For the text-containing cell, return its midpoint in (X, Y) coordinate format. 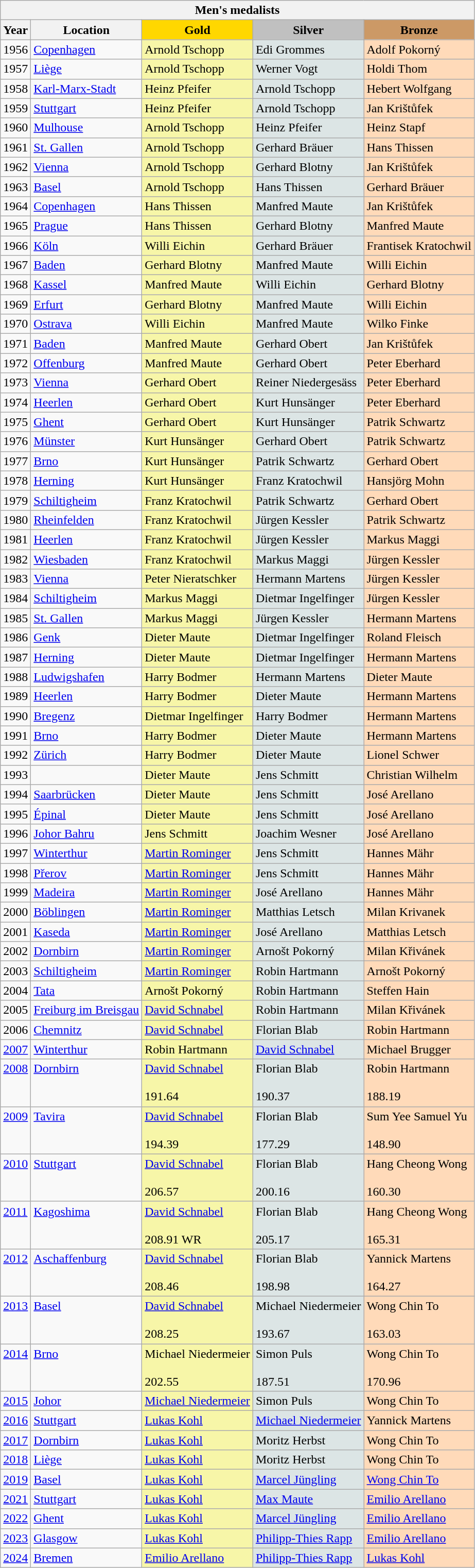
1968 (15, 285)
David Schnabel191.64 (198, 1083)
Rheinfelden (86, 520)
David Schnabel194.39 (198, 1130)
2006 (15, 1030)
Ostrava (86, 324)
1987 (15, 657)
Mulhouse (86, 128)
Kaseda (86, 932)
2015 (15, 1401)
1977 (15, 461)
Kagoshima (86, 1225)
1995 (15, 814)
Saarbrücken (86, 794)
1971 (15, 344)
Florian Blab198.98 (308, 1272)
1973 (15, 383)
David Schnabel208.46 (198, 1272)
Chemnitz (86, 1030)
1978 (15, 481)
Michael Niedermeier202.55 (198, 1367)
Prague (86, 226)
Tata (86, 991)
1956 (15, 49)
Aschaffenburg (86, 1272)
Erfurt (86, 304)
2005 (15, 1010)
1958 (15, 89)
1989 (15, 696)
Location (86, 30)
2014 (15, 1367)
1999 (15, 893)
1988 (15, 677)
Steffen Hain (419, 991)
Florian Blab205.17 (308, 1225)
David Schnabel208.91 WR (198, 1225)
Freiburg im Breisgau (86, 1010)
2007 (15, 1049)
Ludwigshafen (86, 677)
1996 (15, 833)
2011 (15, 1225)
Münster (86, 441)
Michael Brugger (419, 1049)
1964 (15, 206)
1969 (15, 304)
Wiesbaden (86, 559)
Florian Blab (308, 1030)
2013 (15, 1320)
Johor (86, 1401)
2003 (15, 971)
Épinal (86, 814)
Simon Puls187.51 (308, 1367)
Peter Nieratschker (198, 579)
Florian Blab200.16 (308, 1178)
1991 (15, 736)
Milan Krivanek (419, 912)
Max Maute (308, 1499)
Werner Vogt (308, 69)
Joachim Wesner (308, 833)
Yannick Martens (419, 1421)
Bremen (86, 1558)
1963 (15, 186)
2016 (15, 1421)
1966 (15, 246)
2008 (15, 1083)
Gold (198, 30)
2000 (15, 912)
2004 (15, 991)
Offenburg (86, 363)
Silver (308, 30)
Johor Bahru (86, 833)
2024 (15, 1558)
Reiner Niedergesäss (308, 383)
2023 (15, 1538)
2012 (15, 1272)
David Schnabel206.57 (198, 1178)
Christian Wilhelm (419, 775)
Hang Cheong Wong165.31 (419, 1225)
David Schnabel208.25 (198, 1320)
Michael Niedermeier193.67 (308, 1320)
Přerov (86, 873)
1993 (15, 775)
2021 (15, 1499)
1970 (15, 324)
Genk (86, 638)
1997 (15, 853)
Lionel Schwer (419, 755)
Glasgow (86, 1538)
1957 (15, 69)
Heinz Stapf (419, 128)
Florian Blab177.29 (308, 1130)
1976 (15, 441)
1979 (15, 500)
1961 (15, 147)
2019 (15, 1479)
Year (15, 30)
Wong Chin To170.96 (419, 1367)
Roland Fleisch (419, 638)
Simon Puls (308, 1401)
Hebert Wolfgang (419, 89)
Wilko Finke (419, 324)
Bronze (419, 30)
1965 (15, 226)
Tavira (86, 1130)
Madeira (86, 893)
Robin Hartmann188.19 (419, 1083)
2009 (15, 1130)
1983 (15, 579)
1981 (15, 539)
1975 (15, 422)
Köln (86, 246)
2022 (15, 1519)
Wong Chin To163.03 (419, 1320)
1972 (15, 363)
1962 (15, 167)
1992 (15, 755)
1980 (15, 520)
Sum Yee Samuel Yu 148.90 (419, 1130)
2001 (15, 932)
1959 (15, 108)
Yannick Martens164.27 (419, 1272)
Men's medalists (238, 10)
1985 (15, 618)
Hansjörg Mohn (419, 481)
Adolf Pokorný (419, 49)
1998 (15, 873)
1960 (15, 128)
1974 (15, 402)
2010 (15, 1178)
Karl-Marx-Stadt (86, 89)
1986 (15, 638)
Bregenz (86, 716)
2017 (15, 1440)
Edi Grommes (308, 49)
1984 (15, 599)
1990 (15, 716)
1982 (15, 559)
1967 (15, 265)
Hang Cheong Wong160.30 (419, 1178)
Böblingen (86, 912)
Kassel (86, 285)
1994 (15, 794)
2002 (15, 951)
2018 (15, 1460)
Florian Blab190.37 (308, 1083)
Zürich (86, 755)
Frantisek Kratochwil (419, 246)
Holdi Thom (419, 69)
